Provide the (x, y) coordinate of the cell's center where the given text is located.  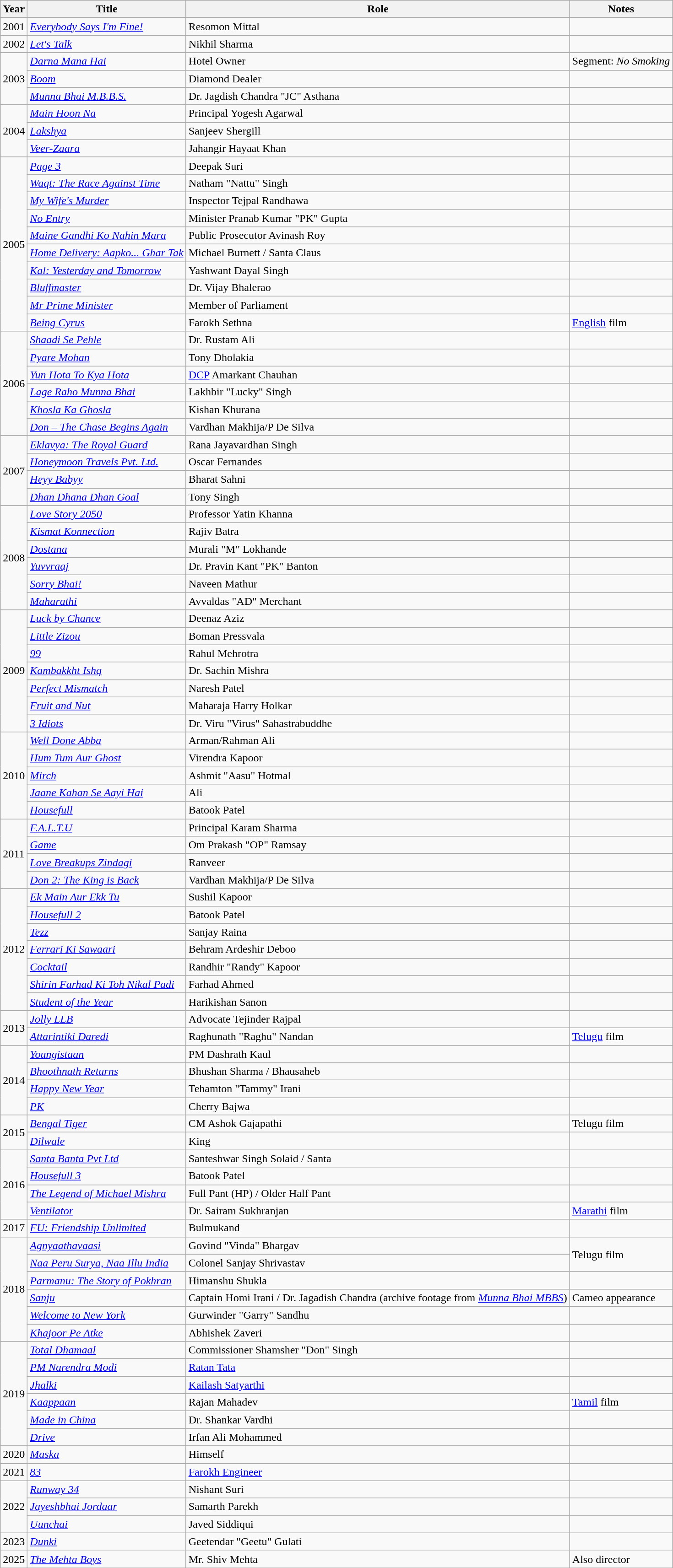
Dostana (107, 549)
Maska (107, 1455)
Hotel Owner (378, 61)
DCP Amarkant Chauhan (378, 375)
The Legend of Michael Mishra (107, 1193)
Rajiv Batra (378, 532)
CM Ashok Gajapathi (378, 1124)
Maine Gandhi Ko Nahin Mara (107, 236)
Dilwale (107, 1141)
Himself (378, 1455)
Colonel Sanjay Shrivastav (378, 1263)
Virendra Kapoor (378, 758)
Kishan Khurana (378, 410)
Ventilator (107, 1211)
2021 (14, 1472)
Role (378, 9)
Naresh Patel (378, 688)
Abhishek Zaveri (378, 1333)
English film (621, 323)
Jayeshbhai Jordaar (107, 1507)
Randhir "Randy" Kapoor (378, 967)
Jolly LLB (107, 1019)
Lage Raho Munna Bhai (107, 392)
Lakhbir "Lucky" Singh (378, 392)
Fruit and Nut (107, 706)
Honeymoon Travels Pvt. Ltd. (107, 462)
83 (107, 1472)
Geetendar "Geetu" Gulati (378, 1541)
Title (107, 9)
Cocktail (107, 967)
Rajan Mahadev (378, 1402)
Parmanu: The Story of Pokhran (107, 1280)
99 (107, 653)
Bhushan Sharma / Bhausaheb (378, 1072)
3 Idiots (107, 723)
Public Prosecutor Avinash Roy (378, 236)
Kaappaan (107, 1402)
Dr. Pravin Kant "PK" Banton (378, 566)
2020 (14, 1455)
Mirch (107, 776)
Tony Dholakia (378, 357)
Main Hoon Na (107, 113)
Arman/Rahman Ali (378, 740)
Everybody Says I'm Fine! (107, 27)
Housefull 3 (107, 1176)
Marathi film (621, 1211)
Kismat Konnection (107, 532)
Yashwant Dayal Singh (378, 270)
2022 (14, 1507)
Raghunath "Raghu" Nandan (378, 1036)
Khajoor Pe Atke (107, 1333)
Drive (107, 1437)
Yuvvraaj (107, 566)
Naa Peru Surya, Naa Illu India (107, 1263)
Student of the Year (107, 1002)
Don – The Chase Begins Again (107, 427)
Agnyaathavaasi (107, 1245)
Happy New Year (107, 1089)
Bluffmaster (107, 288)
Sanjeev Shergill (378, 131)
Minister Pranab Kumar "PK" Gupta (378, 218)
Nishant Suri (378, 1489)
Tezz (107, 932)
Javed Siddiqui (378, 1524)
Professor Yatin Khanna (378, 514)
PM Dashrath Kaul (378, 1054)
2003 (14, 79)
2007 (14, 470)
Deepak Suri (378, 166)
Let's Talk (107, 44)
Housefull 2 (107, 915)
Dr. Sairam Sukhranjan (378, 1211)
Bulmukand (378, 1228)
2009 (14, 671)
PM Narendra Modi (107, 1368)
Ranveer (378, 862)
Irfan Ali Mohammed (378, 1437)
2010 (14, 775)
Cameo appearance (621, 1298)
2012 (14, 949)
Rahul Mehrotra (378, 653)
Dr. Jagdish Chandra "JC" Asthana (378, 96)
Farhad Ahmed (378, 984)
Avvaldas "AD" Merchant (378, 601)
Santa Banta Pvt Ltd (107, 1158)
Naveen Mathur (378, 584)
Tamil film (621, 1402)
Khosla Ka Ghosla (107, 410)
Also director (621, 1559)
Tehamton "Tammy" Irani (378, 1089)
Waqt: The Race Against Time (107, 183)
Natham "Nattu" Singh (378, 183)
Dr. Viru "Virus" Sahastrabuddhe (378, 723)
Dr. Sachin Mishra (378, 671)
2014 (14, 1080)
2011 (14, 854)
Nikhil Sharma (378, 44)
Housefull (107, 810)
Shaadi Se Pehle (107, 340)
Sanju (107, 1298)
Ali (378, 793)
Hum Tum Aur Ghost (107, 758)
Bhoothnath Returns (107, 1072)
Gurwinder "Garry" Sandhu (378, 1315)
Michael Burnett / Santa Claus (378, 253)
Jhalki (107, 1385)
Bengal Tiger (107, 1124)
Page 3 (107, 166)
Deenaz Aziz (378, 619)
Principal Karam Sharma (378, 828)
Love Breakups Zindagi (107, 862)
Inspector Tejpal Randhawa (378, 200)
Ashmit "Aasu" Hotmal (378, 776)
Dr. Shankar Vardhi (378, 1420)
Maharaja Harry Holkar (378, 706)
Bharat Sahni (378, 479)
Resomon Mittal (378, 27)
Welcome to New York (107, 1315)
2013 (14, 1028)
Dr. Rustam Ali (378, 340)
Member of Parliament (378, 305)
Kal: Yesterday and Tomorrow (107, 270)
Advocate Tejinder Rajpal (378, 1019)
PK (107, 1106)
Youngistaan (107, 1054)
Murali "M" Lokhande (378, 549)
Heyy Babyy (107, 479)
Uunchai (107, 1524)
Maharathi (107, 601)
Boom (107, 79)
Runway 34 (107, 1489)
Principal Yogesh Agarwal (378, 113)
Don 2: The King is Back (107, 880)
Diamond Dealer (378, 79)
Veer-Zaara (107, 148)
Pyare Mohan (107, 357)
Commissioner Shamsher "Don" Singh (378, 1350)
2018 (14, 1289)
Captain Homi Irani / Dr. Jagadish Chandra (archive footage from Munna Bhai MBBS) (378, 1298)
Home Delivery: Aapko... Ghar Tak (107, 253)
Samarth Parekh (378, 1507)
2015 (14, 1132)
2019 (14, 1394)
Ratan Tata (378, 1368)
Behram Ardeshir Deboo (378, 949)
Oscar Fernandes (378, 462)
2001 (14, 27)
Game (107, 845)
Total Dhamaal (107, 1350)
Sorry Bhai! (107, 584)
Kailash Satyarthi (378, 1385)
Ferrari Ki Sawaari (107, 949)
Sushil Kapoor (378, 897)
Luck by Chance (107, 619)
Attarintiki Daredi (107, 1036)
Jaane Kahan Se Aayi Hai (107, 793)
Munna Bhai M.B.B.S. (107, 96)
Dhan Dhana Dhan Goal (107, 496)
2017 (14, 1228)
Shirin Farhad Ki Toh Nikal Padi (107, 984)
Himanshu Shukla (378, 1280)
2016 (14, 1185)
2025 (14, 1559)
Harikishan Sanon (378, 1002)
Govind "Vinda" Bhargav (378, 1245)
The Mehta Boys (107, 1559)
Love Story 2050 (107, 514)
Om Prakash "OP" Ramsay (378, 845)
2004 (14, 131)
No Entry (107, 218)
Darna Mana Hai (107, 61)
Mr Prime Minister (107, 305)
Rana Jayavardhan Singh (378, 444)
Yun Hota To Kya Hota (107, 375)
Jahangir Hayaat Khan (378, 148)
Ek Main Aur Ekk Tu (107, 897)
Perfect Mismatch (107, 688)
2002 (14, 44)
Lakshya (107, 131)
Farokh Engineer (378, 1472)
Boman Pressvala (378, 636)
Dunki (107, 1541)
FU: Friendship Unlimited (107, 1228)
Segment: No Smoking (621, 61)
King (378, 1141)
My Wife's Murder (107, 200)
Cherry Bajwa (378, 1106)
Well Done Abba (107, 740)
Full Pant (HP) / Older Half Pant (378, 1193)
Dr. Vijay Bhalerao (378, 288)
Notes (621, 9)
2005 (14, 244)
Eklavya: The Royal Guard (107, 444)
Made in China (107, 1420)
Santeshwar Singh Solaid / Santa (378, 1158)
Year (14, 9)
Mr. Shiv Mehta (378, 1559)
Farokh Sethna (378, 323)
Sanjay Raina (378, 932)
Tony Singh (378, 496)
2023 (14, 1541)
F.A.L.T.U (107, 828)
Being Cyrus (107, 323)
Kambakkht Ishq (107, 671)
2006 (14, 383)
2008 (14, 558)
Little Zizou (107, 636)
